For the text-containing cell, return its midpoint in (x, y) coordinate format. 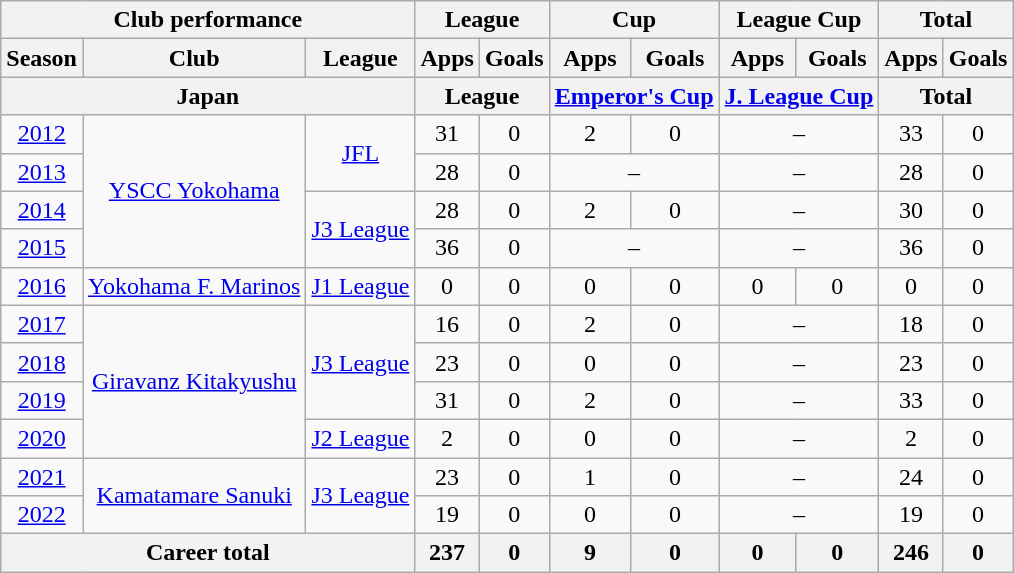
2021 (42, 477)
Cup (634, 20)
J1 League (360, 286)
2016 (42, 286)
24 (911, 477)
2018 (42, 362)
Club performance (208, 20)
Giravanz Kitakyushu (194, 381)
Kamatamare Sanuki (194, 496)
Career total (208, 553)
J2 League (360, 438)
JFL (360, 153)
YSCC Yokohama (194, 191)
9 (590, 553)
Emperor's Cup (634, 96)
1 (590, 477)
246 (911, 553)
237 (447, 553)
2022 (42, 515)
2014 (42, 210)
Season (42, 58)
Club (194, 58)
16 (447, 324)
2013 (42, 172)
J. League Cup (799, 96)
30 (911, 210)
2019 (42, 400)
2012 (42, 134)
2017 (42, 324)
18 (911, 324)
2015 (42, 248)
League Cup (799, 20)
Yokohama F. Marinos (194, 286)
Japan (208, 96)
2020 (42, 438)
